Extract the [x, y] coordinate from the center of the cell holding the provided text.  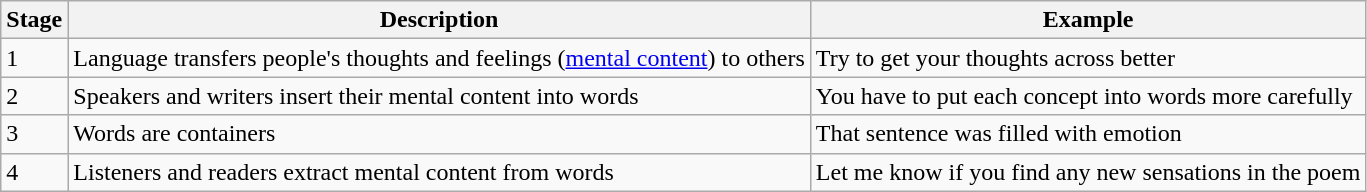
Description [440, 20]
Stage [34, 20]
Listeners and readers extract mental content from words [440, 172]
Example [1088, 20]
3 [34, 134]
4 [34, 172]
Speakers and writers insert their mental content into words [440, 96]
Language transfers people's thoughts and feelings (mental content) to others [440, 58]
1 [34, 58]
Words are containers [440, 134]
Try to get your thoughts across better [1088, 58]
That sentence was filled with emotion [1088, 134]
2 [34, 96]
You have to put each concept into words more carefully [1088, 96]
Let me know if you find any new sensations in the poem [1088, 172]
